Find where the given text appears and provide that cell's center as (x, y) coordinate. 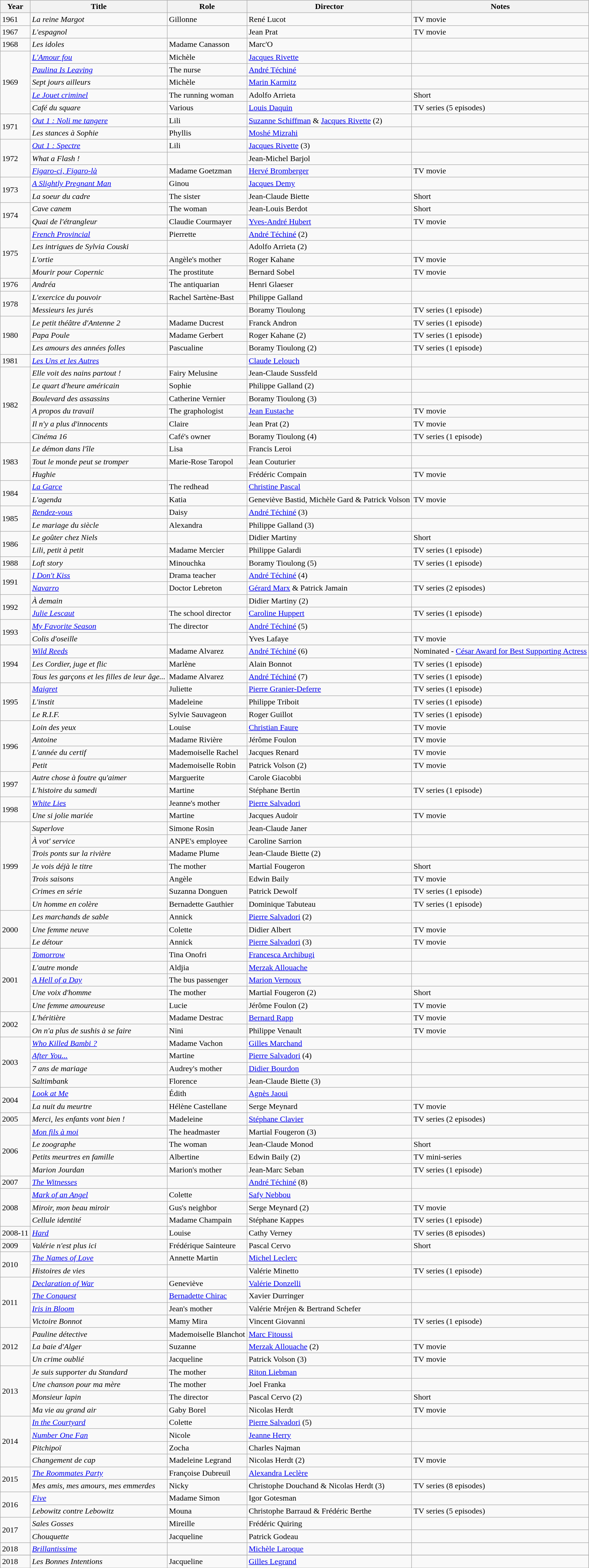
The school director (207, 613)
1992 (15, 607)
1988 (15, 563)
Didier Albert (329, 929)
Dominique Tabuteau (329, 904)
Wild Reeds (99, 651)
Jean Prat (329, 32)
Annette Martin (207, 1258)
The bus passenger (207, 980)
Marc Fitoussi (329, 1334)
Five (99, 1498)
Safy Nebbou (329, 1195)
Navarro (99, 588)
2017 (15, 1530)
Ma vie au grand air (99, 1410)
Il n'y a plus d'innocents (99, 424)
Martial Fougeron (2) (329, 993)
Françoise Dubreuil (207, 1473)
Le démon dans l'île (99, 449)
Nicole (207, 1435)
Title (99, 7)
Claire (207, 424)
Zocha (207, 1448)
Je vois déjà le titre (99, 866)
Jean Prat (2) (329, 424)
Director (329, 7)
Ginou (207, 184)
1967 (15, 32)
Les intrigues de Sylvia Couski (99, 247)
Igor Gotesman (329, 1498)
The nurse (207, 70)
Marion Vernoux (329, 980)
Edwin Baily (2) (329, 1157)
Nicolas Herdt (329, 1410)
1998 (15, 809)
Angèle's mother (207, 259)
La baie d'Alger (99, 1346)
Mademoiselle Robin (207, 765)
1996 (15, 746)
2013 (15, 1391)
Didier Martiny (2) (329, 601)
Rendez-vous (99, 512)
Claudie Courmayer (207, 222)
Crimes en série (99, 891)
La reine Margot (99, 19)
Pierre Granier-Deferre (329, 689)
L'espagnol (99, 32)
Cave canem (99, 209)
1968 (15, 45)
Jean-Claude Biette (2) (329, 854)
Le quart d'heure américain (99, 386)
À vot' service (99, 841)
Franck Andron (329, 323)
Mamy Mira (207, 1321)
1969 (15, 82)
Julie Lescaut (99, 613)
Philippe Galland (329, 297)
1993 (15, 632)
Suzanne Schiffman & Jacques Rivette (2) (329, 120)
Stéphane Bertin (329, 790)
After You... (99, 1056)
Boulevard des assassins (99, 399)
Juliette (207, 689)
Hélène Castellane (207, 1106)
Jérôme Foulon (2) (329, 1005)
Colis d'oseille (99, 639)
1973 (15, 190)
L'exercice du pouvoir (99, 297)
Martial Fougeron (329, 866)
Édith (207, 1094)
Madame Canasson (207, 45)
Tous les garçons et les filles de leur âge... (99, 677)
Florence (207, 1081)
Jacques Demy (329, 184)
Marie-Rose Taropol (207, 462)
Pierre Salvadori (2) (329, 917)
Francesca Archibugi (329, 955)
Hughie (99, 474)
Merzak Allouache (329, 968)
La Garce (99, 487)
Philippe Venault (329, 1031)
Mon fils à moi (99, 1132)
Nominated - César Award for Best Supporting Actress (500, 651)
Mourir pour Copernic (99, 272)
André Téchiné (2) (329, 234)
Petit (99, 765)
I Don't Kiss (99, 576)
Jean's mother (207, 1309)
1982 (15, 405)
Jean-Michel Barjol (329, 158)
Brillantissime (99, 1549)
Un homme en colère (99, 904)
Valérie Minetto (329, 1271)
Christian Faure (329, 727)
Charles Najman (329, 1448)
The sister (207, 196)
2010 (15, 1264)
Une si jolie mariée (99, 816)
Boramy Tioulong (2) (329, 348)
Jean-Claude Biette (3) (329, 1081)
Gaby Borel (207, 1410)
Pierre Salvadori (329, 803)
Jacques Rivette (3) (329, 145)
Le goûter chez Niels (99, 537)
Boramy Tioulong (329, 310)
Audrey's mother (207, 1068)
L'année du certif (99, 752)
Andréa (99, 285)
1984 (15, 493)
1997 (15, 784)
Boramy Tioulong (5) (329, 563)
Chouquette (99, 1536)
Jean-Claude Sussfeld (329, 373)
Yves-André Hubert (329, 222)
In the Courtyard (99, 1423)
Pascualine (207, 348)
1995 (15, 702)
Tout le monde peut se tromper (99, 462)
Out 1 : Spectre (99, 145)
1983 (15, 462)
Didier Martiny (329, 537)
The antiquarian (207, 285)
Fairy Melusine (207, 373)
Un crime oublié (99, 1359)
Moshé Mizrahi (329, 133)
André Téchiné (7) (329, 677)
Frédéric Compain (329, 474)
Pierre Salvadori (4) (329, 1056)
Pierre Salvadori (3) (329, 942)
Madame Champain (207, 1220)
Madame Vachon (207, 1043)
Frédérique Sainteure (207, 1245)
1974 (15, 215)
Look at Me (99, 1094)
Les idoles (99, 45)
Jacques Audoir (329, 816)
Jean-Louis Berdot (329, 209)
Doctor Lebreton (207, 588)
Notes (500, 7)
Roger Kahane (329, 259)
Lucie (207, 1005)
Lili, petit à petit (99, 550)
2000 (15, 929)
1991 (15, 582)
Jean-Claude Janer (329, 828)
Roger Kahane (2) (329, 335)
Tomorrow (99, 955)
Angèle (207, 879)
2005 (15, 1119)
Drama teacher (207, 576)
The headmaster (207, 1132)
Philippe Triboit (329, 702)
Madame Goetzman (207, 171)
1980 (15, 335)
Victoire Bonnot (99, 1321)
TV mini-series (500, 1157)
Gilles Marchand (329, 1043)
2011 (15, 1302)
Miroir, mon beau miroir (99, 1208)
Who Killed Bambi ? (99, 1043)
Le R.I.F. (99, 714)
Elle voit des nains partout ! (99, 373)
1972 (15, 158)
The Witnesses (99, 1182)
Louis Daquin (329, 108)
2003 (15, 1062)
Frédéric Quiring (329, 1523)
Pitchipoï (99, 1448)
Mouna (207, 1511)
A Slightly Pregnant Man (99, 184)
Café's owner (207, 436)
Patrick Volson (2) (329, 765)
Role (207, 7)
Lisa (207, 449)
Sylvie Sauvageon (207, 714)
The graphologist (207, 411)
Philippe Galland (2) (329, 386)
L'agenda (99, 500)
Number One Fan (99, 1435)
Nini (207, 1031)
L'héritière (99, 1018)
Pascal Cervo (329, 1245)
L'histoire du samedi (99, 790)
Patrick Volson (3) (329, 1359)
Sales Gosses (99, 1523)
2014 (15, 1441)
Les amours des années folles (99, 348)
Jean Eustache (329, 411)
Madame Ducrest (207, 323)
1961 (15, 19)
Le petit théâtre d'Antenne 2 (99, 323)
Stéphane Clavier (329, 1119)
Marion's mother (207, 1169)
1978 (15, 304)
Madame Plume (207, 854)
Roger Guillot (329, 714)
Merci, les enfants vont bien ! (99, 1119)
Carole Giacobbi (329, 778)
Albertine (207, 1157)
2004 (15, 1100)
My Favorite Season (99, 626)
2009 (15, 1245)
Jean-Claude Biette (329, 196)
La soeur du cadre (99, 196)
Michèle Laroque (329, 1549)
L'Amour fou (99, 57)
Various (207, 108)
Cellule identité (99, 1220)
Alexandra Leclère (329, 1473)
André Téchiné (8) (329, 1182)
L'autre monde (99, 968)
Geneviève Bastid, Michèle Gard & Patrick Volson (329, 500)
Les Uns et les Autres (99, 360)
2008-11 (15, 1233)
A Hell of a Day (99, 980)
Stéphane Kappes (329, 1220)
What a Flash ! (99, 158)
André Téchiné (329, 70)
The running woman (207, 95)
Valérie n'est plus ici (99, 1245)
Jérôme Foulon (329, 740)
Nicolas Herdt (2) (329, 1460)
1986 (15, 544)
Marc'O (329, 45)
Les stances à Sophie (99, 133)
Vincent Giovanni (329, 1321)
Autre chose à foutre qu'aimer (99, 778)
Michel Leclerc (329, 1258)
Mademoiselle Rachel (207, 752)
Pierrette (207, 234)
Pierre Salvadori (5) (329, 1423)
2012 (15, 1346)
Boramy Tioulong (3) (329, 399)
Patrick Godeau (329, 1536)
Pascal Cervo (2) (329, 1397)
Martial Fougeron (3) (329, 1132)
Bernard Sobel (329, 272)
Bernadette Gauthier (207, 904)
Marlène (207, 664)
Agnès Jaoui (329, 1094)
Une femme neuve (99, 929)
Caroline Huppert (329, 613)
Philippe Galland (3) (329, 525)
Valérie Donzelli (329, 1283)
2002 (15, 1024)
Year (15, 7)
The redhead (207, 487)
Valérie Mréjen & Bertrand Schefer (329, 1309)
Simone Rosin (207, 828)
Madame Mercier (207, 550)
Saltimbank (99, 1081)
Katia (207, 500)
Papa Poule (99, 335)
Je suis supporter du Standard (99, 1372)
On n'a plus de sushis à se faire (99, 1031)
2007 (15, 1182)
Serge Meynard (329, 1106)
Jeanne Herry (329, 1435)
Adolfo Arrieta (329, 95)
Boramy Tioulong (4) (329, 436)
Tina Onofri (207, 955)
Sophie (207, 386)
Les Cordier, juge et flic (99, 664)
Jean-Claude Monod (329, 1144)
Mademoiselle Blanchot (207, 1334)
Lebowitz contre Lebowitz (99, 1511)
Declaration of War (99, 1283)
Alain Bonnot (329, 664)
White Lies (99, 803)
1999 (15, 866)
1994 (15, 664)
Christophe Barraud & Frédéric Berthe (329, 1511)
Caroline Sarrion (329, 841)
The Roommates Party (99, 1473)
Une chanson pour ma mère (99, 1385)
2006 (15, 1151)
Aldjia (207, 968)
Paulina Is Leaving (99, 70)
Le détour (99, 942)
Les marchands de sable (99, 917)
Geneviève (207, 1283)
Le Jouet criminel (99, 95)
Marguerite (207, 778)
Mireille (207, 1523)
Histoires de vies (99, 1271)
Messieurs les jurés (99, 310)
Marion Jourdan (99, 1169)
Didier Bourdon (329, 1068)
André Téchiné (3) (329, 512)
2008 (15, 1208)
Suzanna Donguen (207, 891)
1975 (15, 253)
Figaro-ci, Figaro-là (99, 171)
Gillonne (207, 19)
Monsieur lapin (99, 1397)
Quai de l'étrangleur (99, 222)
Trois ponts sur la rivière (99, 854)
Francis Leroi (329, 449)
André Téchiné (6) (329, 651)
Gilles Legrand (329, 1561)
1985 (15, 518)
Madame Destrac (207, 1018)
Yves Lafaye (329, 639)
René Lucot (329, 19)
Henri Glaeser (329, 285)
À demain (99, 601)
2015 (15, 1479)
1981 (15, 360)
Adolfo Arrieta (2) (329, 247)
Mark of an Angel (99, 1195)
Cathy Verney (329, 1233)
Madame Simon (207, 1498)
Maigret (99, 689)
Daisy (207, 512)
Minouchka (207, 563)
Superlove (99, 828)
Christine Pascal (329, 487)
Changement de cap (99, 1460)
Madeleine Legrand (207, 1460)
ANPE's employee (207, 841)
Catherine Vernier (207, 399)
Madame Gerbert (207, 335)
Phyllis (207, 133)
Merzak Allouache (2) (329, 1346)
Sept jours ailleurs (99, 82)
2001 (15, 980)
French Provincial (99, 234)
Joel Franka (329, 1385)
Une voix d'homme (99, 993)
Riton Liebman (329, 1372)
Patrick Dewolf (329, 891)
Serge Meynard (2) (329, 1208)
André Téchiné (4) (329, 576)
Iris in Bloom (99, 1309)
Petits meurtres en famille (99, 1157)
Le mariage du siècle (99, 525)
Le zoographe (99, 1144)
The Conquest (99, 1296)
Les Bonnes Intentions (99, 1561)
7 ans de mariage (99, 1068)
2016 (15, 1505)
Marin Karmitz (329, 82)
La nuit du meurtre (99, 1106)
Christophe Douchand & Nicolas Herdt (3) (329, 1486)
Jean Couturier (329, 462)
Hard (99, 1233)
Out 1 : Noli me tangere (99, 120)
Gus's neighbor (207, 1208)
Claude Lelouch (329, 360)
Jeanne's mother (207, 803)
Alexandra (207, 525)
Cinéma 16 (99, 436)
Jacques Renard (329, 752)
Trois saisons (99, 879)
Xavier Durringer (329, 1296)
Nicky (207, 1486)
Gérard Marx & Patrick Jamain (329, 588)
Suzanne (207, 1346)
L'ortie (99, 259)
Rachel Sartène-Bast (207, 297)
Antoine (99, 740)
Philippe Galardi (329, 550)
The Names of Love (99, 1258)
Loin des yeux (99, 727)
Edwin Baily (329, 879)
Mes amis, mes amours, mes emmerdes (99, 1486)
Jean-Marc Seban (329, 1169)
A propos du travail (99, 411)
The prostitute (207, 272)
Bernadette Chirac (207, 1296)
Jacques Rivette (329, 57)
Hervé Bromberger (329, 171)
André Téchiné (5) (329, 626)
Bernard Rapp (329, 1018)
1971 (15, 127)
Loft story (99, 563)
Madame Rivière (207, 740)
Une femme amoureuse (99, 1005)
Pauline détective (99, 1334)
1976 (15, 285)
Café du square (99, 108)
L'instit (99, 702)
